Scan for the cell matching the given text and deliver its (x, y) coordinate at center. 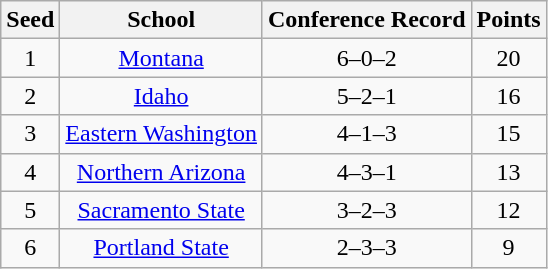
4–1–3 (366, 134)
School (162, 20)
Points (508, 20)
6–0–2 (366, 58)
Idaho (162, 96)
15 (508, 134)
13 (508, 172)
4–3–1 (366, 172)
9 (508, 248)
2 (30, 96)
16 (508, 96)
Conference Record (366, 20)
6 (30, 248)
12 (508, 210)
20 (508, 58)
3 (30, 134)
Seed (30, 20)
Montana (162, 58)
Sacramento State (162, 210)
4 (30, 172)
5 (30, 210)
5–2–1 (366, 96)
2–3–3 (366, 248)
Northern Arizona (162, 172)
Portland State (162, 248)
3–2–3 (366, 210)
1 (30, 58)
Eastern Washington (162, 134)
